Provide the [X, Y] coordinate of the cell's center where the given text is located.  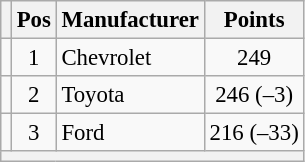
Pos [34, 20]
3 [34, 133]
1 [34, 58]
Ford [130, 133]
Points [254, 20]
Toyota [130, 95]
Chevrolet [130, 58]
216 (–33) [254, 133]
246 (–3) [254, 95]
2 [34, 95]
249 [254, 58]
Manufacturer [130, 20]
